From the cell containing the given text, extract its center point as (X, Y) coordinate. 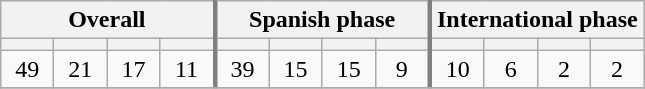
17 (134, 69)
Spanish phase (322, 20)
10 (458, 69)
9 (402, 69)
International phase (537, 20)
39 (242, 69)
Overall (108, 20)
11 (188, 69)
6 (510, 69)
49 (28, 69)
21 (80, 69)
